Return the [x, y] coordinate for the center point of the cell that contains the specified text.  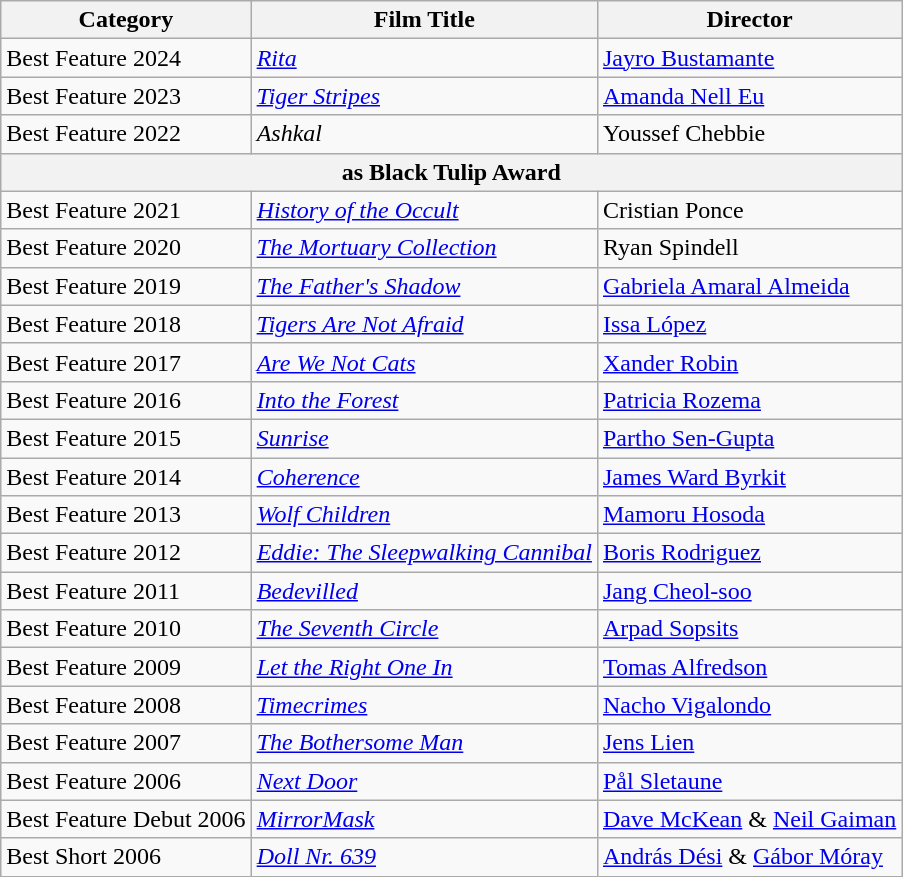
Best Short 2006 [126, 857]
Tiger Stripes [424, 96]
The Seventh Circle [424, 629]
Cristian Ponce [749, 210]
Youssef Chebbie [749, 134]
Coherence [424, 477]
Patricia Rozema [749, 400]
Mamoru Hosoda [749, 515]
Are We Not Cats [424, 362]
András Dési & Gábor Móray [749, 857]
Dave McKean & Neil Gaiman [749, 819]
The Father's Shadow [424, 286]
Best Feature 2015 [126, 438]
Best Feature 2016 [126, 400]
Bedevilled [424, 591]
Film Title [424, 20]
Nacho Vigalondo [749, 705]
Into the Forest [424, 400]
Best Feature Debut 2006 [126, 819]
Next Door [424, 781]
Boris Rodriguez [749, 553]
Best Feature 2007 [126, 743]
Ashkal [424, 134]
Xander Robin [749, 362]
Gabriela Amaral Almeida [749, 286]
Jayro Bustamante [749, 58]
Best Feature 2009 [126, 667]
Sunrise [424, 438]
Best Feature 2017 [126, 362]
Best Feature 2019 [126, 286]
Best Feature 2006 [126, 781]
Best Feature 2021 [126, 210]
Issa López [749, 324]
Director [749, 20]
as Black Tulip Award [452, 172]
Partho Sen-Gupta [749, 438]
Best Feature 2012 [126, 553]
Best Feature 2018 [126, 324]
Tomas Alfredson [749, 667]
Jang Cheol-soo [749, 591]
Tigers Are Not Afraid [424, 324]
Rita [424, 58]
The Bothersome Man [424, 743]
History of the Occult [424, 210]
Best Feature 2010 [126, 629]
Best Feature 2013 [126, 515]
Ryan Spindell [749, 248]
Pål Sletaune [749, 781]
Doll Nr. 639 [424, 857]
Let the Right One In [424, 667]
The Mortuary Collection [424, 248]
Best Feature 2023 [126, 96]
Jens Lien [749, 743]
Amanda Nell Eu [749, 96]
Best Feature 2014 [126, 477]
Eddie: The Sleepwalking Cannibal [424, 553]
Best Feature 2008 [126, 705]
Arpad Sopsits [749, 629]
James Ward Byrkit [749, 477]
Best Feature 2024 [126, 58]
Wolf Children [424, 515]
Best Feature 2022 [126, 134]
MirrorMask [424, 819]
Best Feature 2020 [126, 248]
Best Feature 2011 [126, 591]
Timecrimes [424, 705]
Category [126, 20]
